Provide the (x, y) coordinate of the cell's center where the given text is located.  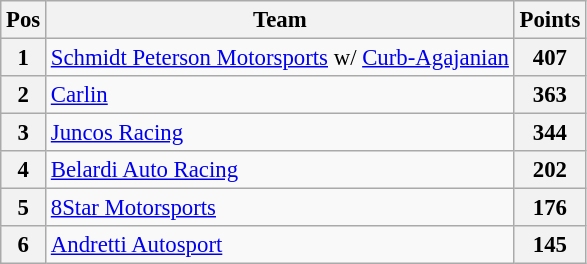
2 (24, 95)
Juncos Racing (280, 133)
Andretti Autosport (280, 245)
6 (24, 245)
Belardi Auto Racing (280, 170)
4 (24, 170)
176 (550, 208)
Pos (24, 20)
202 (550, 170)
Points (550, 20)
Team (280, 20)
344 (550, 133)
363 (550, 95)
Carlin (280, 95)
3 (24, 133)
407 (550, 58)
Schmidt Peterson Motorsports w/ Curb-Agajanian (280, 58)
5 (24, 208)
1 (24, 58)
8Star Motorsports (280, 208)
145 (550, 245)
